Find where the given text appears and provide that cell's center as (x, y) coordinate. 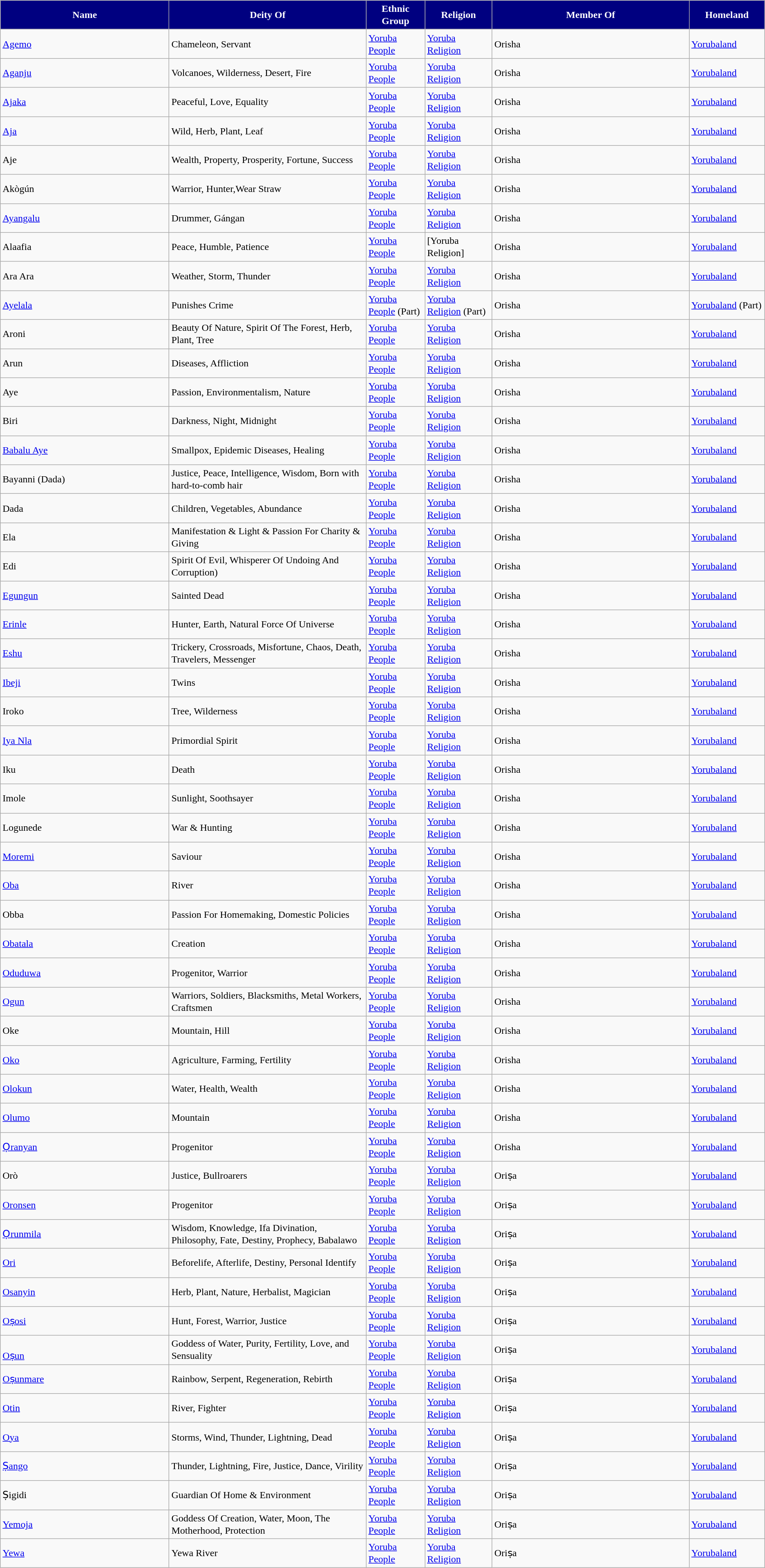
Ori (85, 1263)
Obatala (85, 943)
Weather, Storm, Thunder (268, 276)
Guardian Of Home & Environment (268, 1495)
Passion, Environmentalism, Nature (268, 392)
War & Hunting (268, 827)
Iya Nla (85, 740)
Sunlight, Soothsayer (268, 798)
Ọrunmila (85, 1233)
Imole (85, 798)
Oṣun (85, 1350)
Peace, Humble, Patience (268, 247)
Yoruba People (Part) (396, 305)
Ethnic Group (396, 15)
Thunder, Lightning, Fire, Justice, Dance, Virility (268, 1466)
Mountain (268, 1117)
Justice, Peace, Intelligence, Wisdom, Born with hard-to-comb hair (268, 480)
Egungun (85, 596)
Darkness, Night, Midnight (268, 422)
Creation (268, 943)
Goddess of Water, Purity, Fertility, Love, and Sensuality (268, 1350)
Aja (85, 131)
Oduduwa (85, 973)
Ọranyan (85, 1147)
River, Fighter (268, 1408)
Aroni (85, 334)
Yorubaland (Part) (727, 305)
Iku (85, 770)
Wisdom, Knowledge, Ifa Divination, Philosophy, Fate, Destiny, Prophecy, Babalawo (268, 1233)
Biri (85, 422)
Ṣango (85, 1466)
Passion For Homemaking, Domestic Policies (268, 915)
Deity Of (268, 15)
Ṣigidi (85, 1495)
Aganju (85, 73)
Aje (85, 160)
Wealth, Property, Prosperity, Fortune, Success (268, 160)
Aye (85, 392)
Orò (85, 1175)
Ayelala (85, 305)
Goddess Of Creation, Water, Moon, The Motherhood, Protection (268, 1524)
Yemoja (85, 1524)
Akògún (85, 189)
Erinle (85, 624)
Progenitor, Warrior (268, 973)
Chameleon, Servant (268, 44)
Yoruba Religion (Part) (459, 305)
Beauty Of Nature, Spirit Of The Forest, Herb, Plant, Tree (268, 334)
Mountain, Hill (268, 1031)
Hunter, Earth, Natural Force Of Universe (268, 624)
Death (268, 770)
Oṣosi (85, 1321)
Member Of (591, 15)
Spirit Of Evil, Whisperer Of Undoing And Corruption) (268, 566)
Olumo (85, 1117)
Manifestation & Light & Passion For Charity & Giving (268, 538)
Osanyin (85, 1292)
Wild, Herb, Plant, Leaf (268, 131)
Alaafia (85, 247)
Name (85, 15)
Ajaka (85, 102)
Oko (85, 1059)
Oya (85, 1437)
Herb, Plant, Nature, Herbalist, Magician (268, 1292)
Water, Health, Wealth (268, 1089)
River (268, 885)
Ayangalu (85, 218)
Beforelife, Afterlife, Destiny, Personal Identify (268, 1263)
Warriors, Soldiers, Blacksmiths, Metal Workers, Craftsmen (268, 1001)
Saviour (268, 857)
Babalu Aye (85, 450)
Obba (85, 915)
Yewa River (268, 1553)
Otin (85, 1408)
Ogun (85, 1001)
Hunt, Forest, Warrior, Justice (268, 1321)
Oronsen (85, 1205)
Smallpox, Epidemic Diseases, Healing (268, 450)
Tree, Wilderness (268, 712)
Agemo (85, 44)
Ibeji (85, 682)
Bayanni (Dada) (85, 480)
Olokun (85, 1089)
Trickery, Crossroads, Misfortune, Chaos, Death, Travelers, Messenger (268, 654)
Punishes Crime (268, 305)
Peaceful, Love, Equality (268, 102)
Yewa (85, 1553)
Iroko (85, 712)
Rainbow, Serpent, Regeneration, Rebirth (268, 1379)
Sainted Dead (268, 596)
Moremi (85, 857)
Warrior, Hunter,Wear Straw (268, 189)
Agriculture, Farming, Fertility (268, 1059)
Eshu (85, 654)
Oṣunmare (85, 1379)
Storms, Wind, Thunder, Lightning, Dead (268, 1437)
Twins (268, 682)
Logunede (85, 827)
Justice, Bullroarers (268, 1175)
Edi (85, 566)
Volcanoes, Wilderness, Desert, Fire (268, 73)
Oba (85, 885)
[Yoruba Religion] (459, 247)
Religion (459, 15)
Drummer, Gángan (268, 218)
Diseases, Affliction (268, 364)
Oke (85, 1031)
Ara Ara (85, 276)
Children, Vegetables, Abundance (268, 508)
Homeland (727, 15)
Primordial Spirit (268, 740)
Dada (85, 508)
Arun (85, 364)
Ela (85, 538)
